Return [x, y] of the center of cell containing provided text 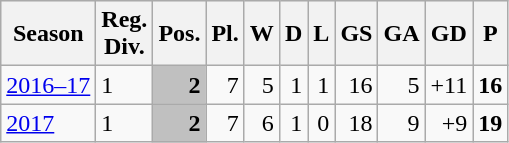
9 [402, 123]
6 [262, 123]
Reg.Div. [124, 34]
L [322, 34]
2017 [48, 123]
+11 [449, 85]
GA [402, 34]
2016–17 [48, 85]
+9 [449, 123]
19 [490, 123]
Season [48, 34]
Pos. [180, 34]
GS [356, 34]
D [293, 34]
GD [449, 34]
Pl. [225, 34]
18 [356, 123]
W [262, 34]
P [490, 34]
0 [322, 123]
